Detect which cell encompasses the target text, then output its [x, y] center coordinate. 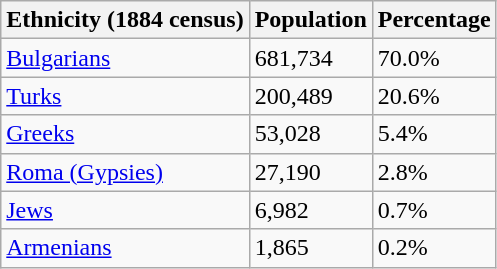
2.8% [434, 172]
Armenians [125, 248]
20.6% [434, 96]
Jews [125, 210]
0.7% [434, 210]
1,865 [310, 248]
5.4% [434, 134]
70.0% [434, 58]
Greeks [125, 134]
681,734 [310, 58]
Ethnicity (1884 census) [125, 20]
Bulgarians [125, 58]
200,489 [310, 96]
53,028 [310, 134]
0.2% [434, 248]
Population [310, 20]
27,190 [310, 172]
Percentage [434, 20]
6,982 [310, 210]
Roma (Gypsies) [125, 172]
Turks [125, 96]
